Identify which cell holds the provided text, then report its (x, y) central coordinate. 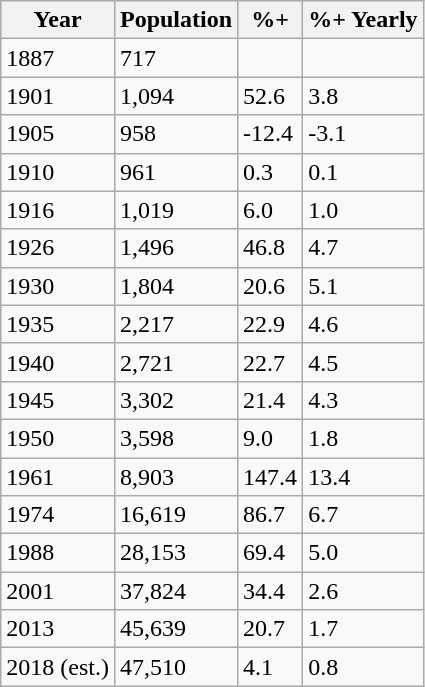
2001 (58, 591)
1.8 (363, 438)
%+ Yearly (363, 20)
16,619 (176, 515)
-3.1 (363, 134)
3,302 (176, 400)
22.9 (270, 324)
1910 (58, 172)
1961 (58, 477)
1,019 (176, 210)
2,721 (176, 362)
1935 (58, 324)
4.5 (363, 362)
4.7 (363, 248)
1950 (58, 438)
5.0 (363, 553)
1887 (58, 58)
0.8 (363, 667)
45,639 (176, 629)
1,496 (176, 248)
6.7 (363, 515)
Year (58, 20)
28,153 (176, 553)
1926 (58, 248)
4.3 (363, 400)
958 (176, 134)
46.8 (270, 248)
3.8 (363, 96)
0.1 (363, 172)
9.0 (270, 438)
147.4 (270, 477)
1940 (58, 362)
3,598 (176, 438)
0.3 (270, 172)
4.1 (270, 667)
1,804 (176, 286)
20.6 (270, 286)
961 (176, 172)
1916 (58, 210)
1945 (58, 400)
2.6 (363, 591)
52.6 (270, 96)
-12.4 (270, 134)
13.4 (363, 477)
1901 (58, 96)
%+ (270, 20)
69.4 (270, 553)
1.7 (363, 629)
34.4 (270, 591)
1930 (58, 286)
2018 (est.) (58, 667)
1,094 (176, 96)
2013 (58, 629)
22.7 (270, 362)
5.1 (363, 286)
Population (176, 20)
20.7 (270, 629)
1988 (58, 553)
86.7 (270, 515)
1905 (58, 134)
8,903 (176, 477)
4.6 (363, 324)
21.4 (270, 400)
2,217 (176, 324)
37,824 (176, 591)
6.0 (270, 210)
1974 (58, 515)
717 (176, 58)
47,510 (176, 667)
1.0 (363, 210)
